Detect which cell encompasses the target text, then output its (X, Y) center coordinate. 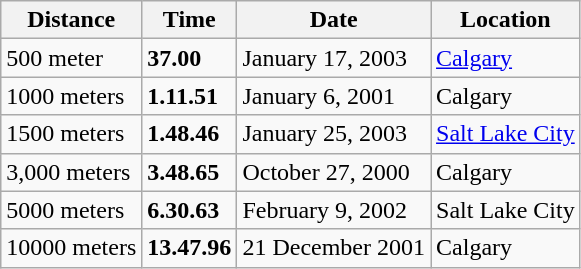
13.47.96 (190, 248)
10000 meters (72, 248)
January 6, 2001 (334, 96)
1.11.51 (190, 96)
Time (190, 20)
37.00 (190, 58)
February 9, 2002 (334, 210)
1.48.46 (190, 134)
3.48.65 (190, 172)
21 December 2001 (334, 248)
January 25, 2003 (334, 134)
Distance (72, 20)
Location (506, 20)
1000 meters (72, 96)
3,000 meters (72, 172)
6.30.63 (190, 210)
Date (334, 20)
1500 meters (72, 134)
October 27, 2000 (334, 172)
5000 meters (72, 210)
January 17, 2003 (334, 58)
500 meter (72, 58)
